Output the (x, y) coordinate of the center of the cell containing the given text.  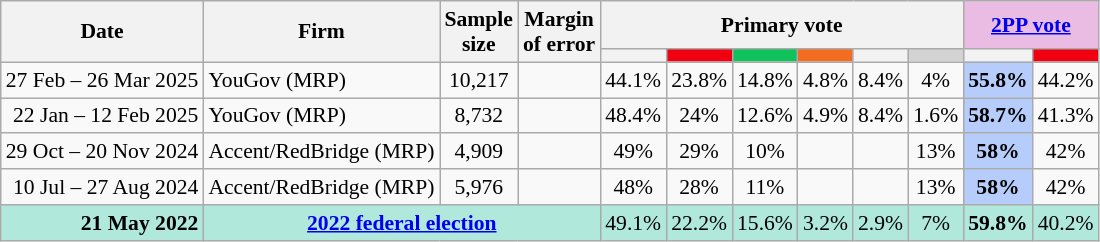
59.8% (998, 223)
4% (936, 80)
10,217 (479, 80)
22 Jan – 12 Feb 2025 (102, 116)
27 Feb – 26 Mar 2025 (102, 80)
Firm (321, 32)
3.2% (826, 223)
7% (936, 223)
2PP vote (1030, 25)
28% (699, 187)
Date (102, 32)
44.1% (633, 80)
5,976 (479, 187)
11% (765, 187)
2.9% (880, 223)
49% (633, 152)
58.7% (998, 116)
48% (633, 187)
24% (699, 116)
Marginof error (559, 32)
49.1% (633, 223)
23.8% (699, 80)
21 May 2022 (102, 223)
4.8% (826, 80)
1.6% (936, 116)
15.6% (765, 223)
12.6% (765, 116)
10 Jul – 27 Aug 2024 (102, 187)
48.4% (633, 116)
Samplesize (479, 32)
14.8% (765, 80)
2022 federal election (402, 223)
29 Oct – 20 Nov 2024 (102, 152)
Primary vote (782, 25)
44.2% (1066, 80)
29% (699, 152)
10% (765, 152)
4,909 (479, 152)
55.8% (998, 80)
40.2% (1066, 223)
4.9% (826, 116)
22.2% (699, 223)
8,732 (479, 116)
41.3% (1066, 116)
